For the text-containing cell, return its midpoint in (X, Y) coordinate format. 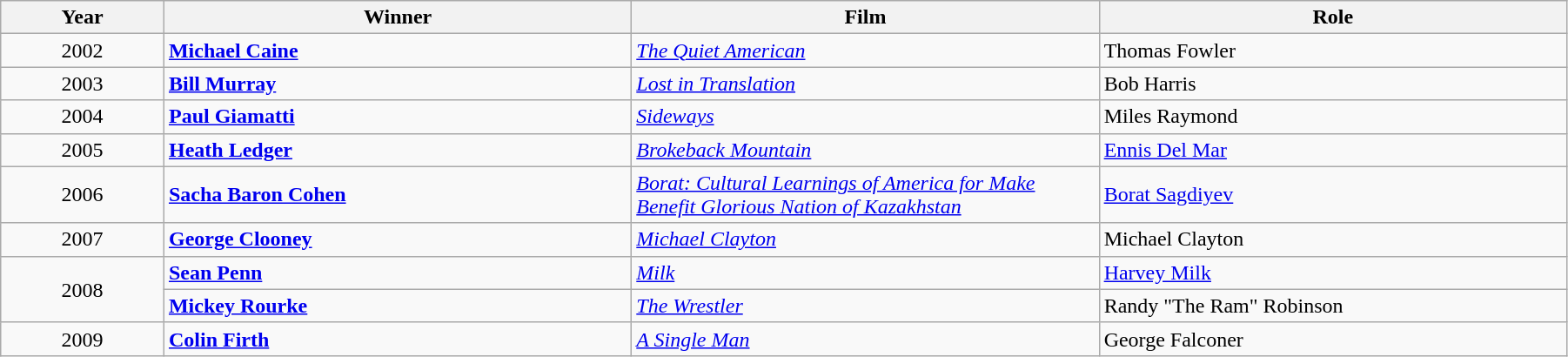
Role (1333, 17)
Mickey Rourke (397, 306)
The Wrestler (865, 306)
2005 (83, 150)
Borat Sagdiyev (1333, 195)
Film (865, 17)
Milk (865, 273)
George Falconer (1333, 339)
2007 (83, 239)
Brokeback Mountain (865, 150)
Colin Firth (397, 339)
Thomas Fowler (1333, 51)
Miles Raymond (1333, 117)
A Single Man (865, 339)
2006 (83, 195)
Harvey Milk (1333, 273)
2004 (83, 117)
Bob Harris (1333, 84)
Winner (397, 17)
Michael Caine (397, 51)
Bill Murray (397, 84)
Sean Penn (397, 273)
Year (83, 17)
Sacha Baron Cohen (397, 195)
Borat: Cultural Learnings of America for Make Benefit Glorious Nation of Kazakhstan (865, 195)
2002 (83, 51)
Heath Ledger (397, 150)
2003 (83, 84)
Sideways (865, 117)
George Clooney (397, 239)
Ennis Del Mar (1333, 150)
2009 (83, 339)
2008 (83, 289)
Randy "The Ram" Robinson (1333, 306)
The Quiet American (865, 51)
Paul Giamatti (397, 117)
Lost in Translation (865, 84)
